Provide the (x, y) coordinate of the cell's center where the given text is located.  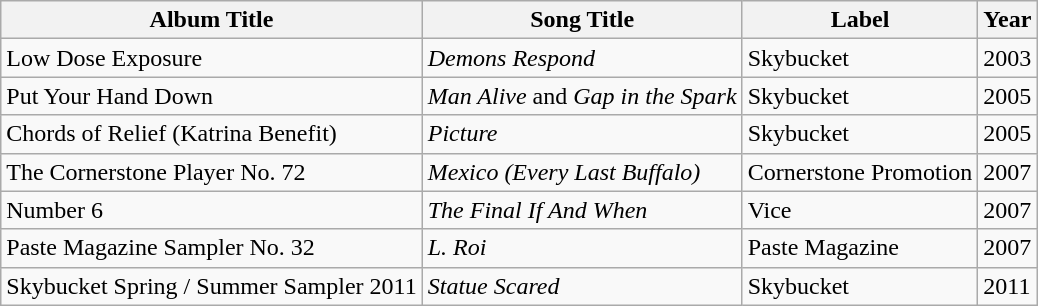
Man Alive and Gap in the Spark (582, 96)
Year (1008, 20)
Paste Magazine (860, 248)
Low Dose Exposure (212, 58)
Paste Magazine Sampler No. 32 (212, 248)
2011 (1008, 286)
Picture (582, 134)
Mexico (Every Last Buffalo) (582, 172)
Cornerstone Promotion (860, 172)
Label (860, 20)
The Cornerstone Player No. 72 (212, 172)
Number 6 (212, 210)
Vice (860, 210)
L. Roi (582, 248)
Song Title (582, 20)
Album Title (212, 20)
Demons Respond (582, 58)
The Final If And When (582, 210)
2003 (1008, 58)
Put Your Hand Down (212, 96)
Chords of Relief (Katrina Benefit) (212, 134)
Statue Scared (582, 286)
Skybucket Spring / Summer Sampler 2011 (212, 286)
